Provide the [x, y] coordinate of the cell's center where the given text is located.  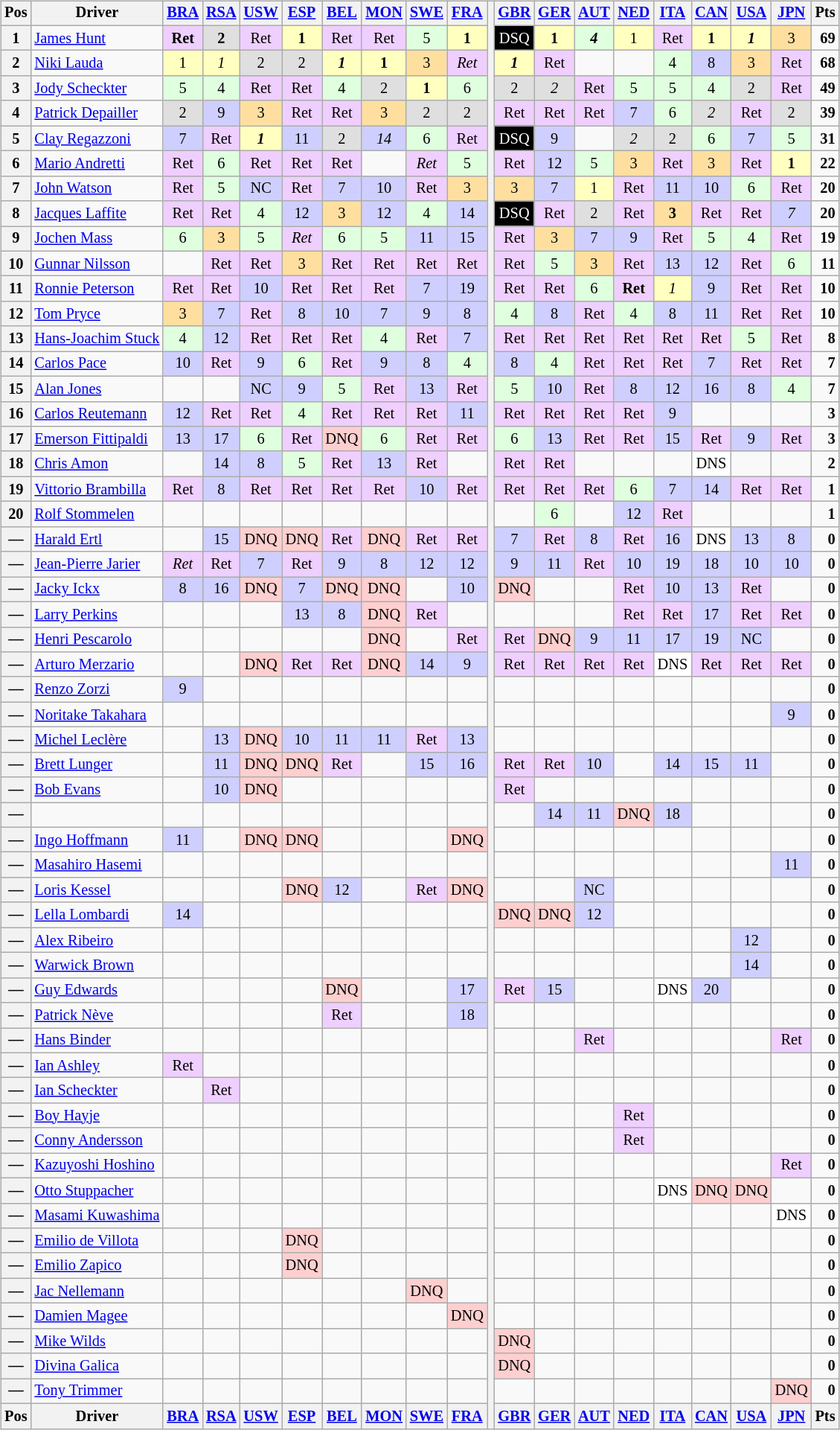
Patrick Depailler [97, 113]
Arturo Merzario [97, 665]
49 [826, 89]
Mike Wilds [97, 1341]
Jody Scheckter [97, 89]
Emerson Fittipaldi [97, 439]
Ingo Hoffmann [97, 840]
Jacques Laffite [97, 214]
Tom Pryce [97, 314]
68 [826, 63]
Renzo Zorzi [97, 689]
Larry Perkins [97, 614]
Brett Lunger [97, 765]
Jochen Mass [97, 239]
Chris Amon [97, 464]
Harald Ertl [97, 539]
James Hunt [97, 38]
22 [826, 164]
Damien Magee [97, 1316]
Otto Stuppacher [97, 1190]
Clay Regazzoni [97, 138]
Niki Lauda [97, 63]
Ian Scheckter [97, 1091]
Kazuyoshi Hoshino [97, 1166]
Gunnar Nilsson [97, 264]
Divina Galica [97, 1366]
Jacky Ickx [97, 590]
Guy Edwards [97, 990]
Hans Binder [97, 1041]
Masahiro Hasemi [97, 865]
Mario Andretti [97, 164]
Masami Kuwashima [97, 1216]
Alan Jones [97, 389]
Michel Leclère [97, 740]
Rolf Stommelen [97, 514]
Lella Lombardi [97, 915]
Emilio Zapico [97, 1265]
Jean-Pierre Jarier [97, 564]
Jac Nellemann [97, 1291]
Tony Trimmer [97, 1391]
John Watson [97, 188]
Ian Ashley [97, 1065]
Conny Andersson [97, 1140]
Hans-Joachim Stuck [97, 339]
Noritake Takahara [97, 715]
Henri Pescarolo [97, 639]
Boy Hayje [97, 1116]
Loris Kessel [97, 890]
Patrick Nève [97, 1015]
Alex Ribeiro [97, 940]
Vittorio Brambilla [97, 489]
69 [826, 38]
Bob Evans [97, 790]
Carlos Reutemann [97, 414]
Carlos Pace [97, 364]
Ronnie Peterson [97, 289]
39 [826, 113]
Emilio de Villota [97, 1241]
31 [826, 138]
Warwick Brown [97, 965]
